Scan for the cell matching the given text and deliver its [x, y] coordinate at center. 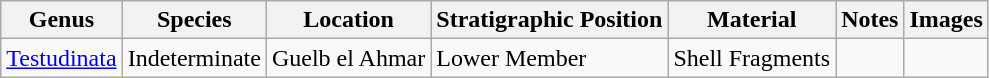
Images [946, 20]
Genus [62, 20]
Notes [870, 20]
Guelb el Ahmar [348, 58]
Location [348, 20]
Indeterminate [194, 58]
Species [194, 20]
Testudinata [62, 58]
Material [752, 20]
Stratigraphic Position [550, 20]
Shell Fragments [752, 58]
Lower Member [550, 58]
